From the cell containing the given text, extract its center point as [x, y] coordinate. 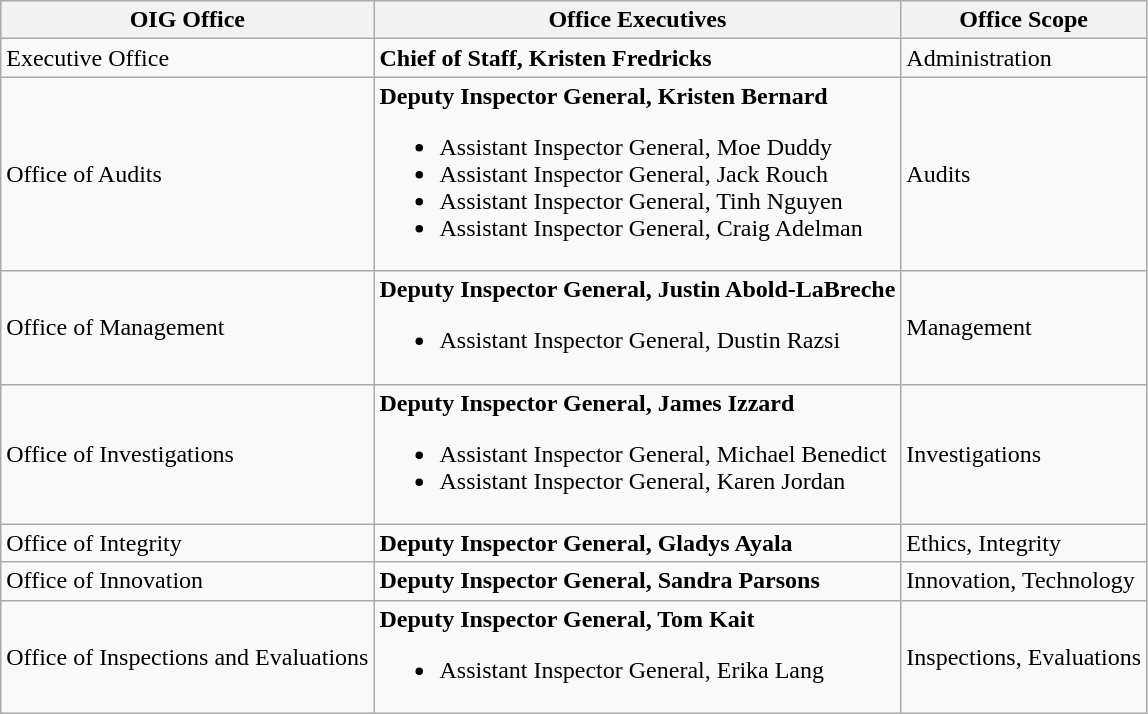
Administration [1024, 58]
Deputy Inspector General, Sandra Parsons [638, 581]
Office of Integrity [188, 543]
Innovation, Technology [1024, 581]
Audits [1024, 174]
Office Scope [1024, 20]
Office of Innovation [188, 581]
Investigations [1024, 454]
Executive Office [188, 58]
Inspections, Evaluations [1024, 656]
Ethics, Integrity [1024, 543]
Deputy Inspector General, Justin Abold-LaBrecheAssistant Inspector General, Dustin Razsi [638, 328]
Office Executives [638, 20]
Office of Audits [188, 174]
Management [1024, 328]
Office of Management [188, 328]
Office of Inspections and Evaluations [188, 656]
Deputy Inspector General, Tom KaitAssistant Inspector General, Erika Lang [638, 656]
Chief of Staff, Kristen Fredricks [638, 58]
OIG Office [188, 20]
Office of Investigations [188, 454]
Deputy Inspector General, James IzzardAssistant Inspector General, Michael BenedictAssistant Inspector General, Karen Jordan [638, 454]
Deputy Inspector General, Gladys Ayala [638, 543]
